Capture the cell that displays the provided text and extract its [X, Y] central coordinate. 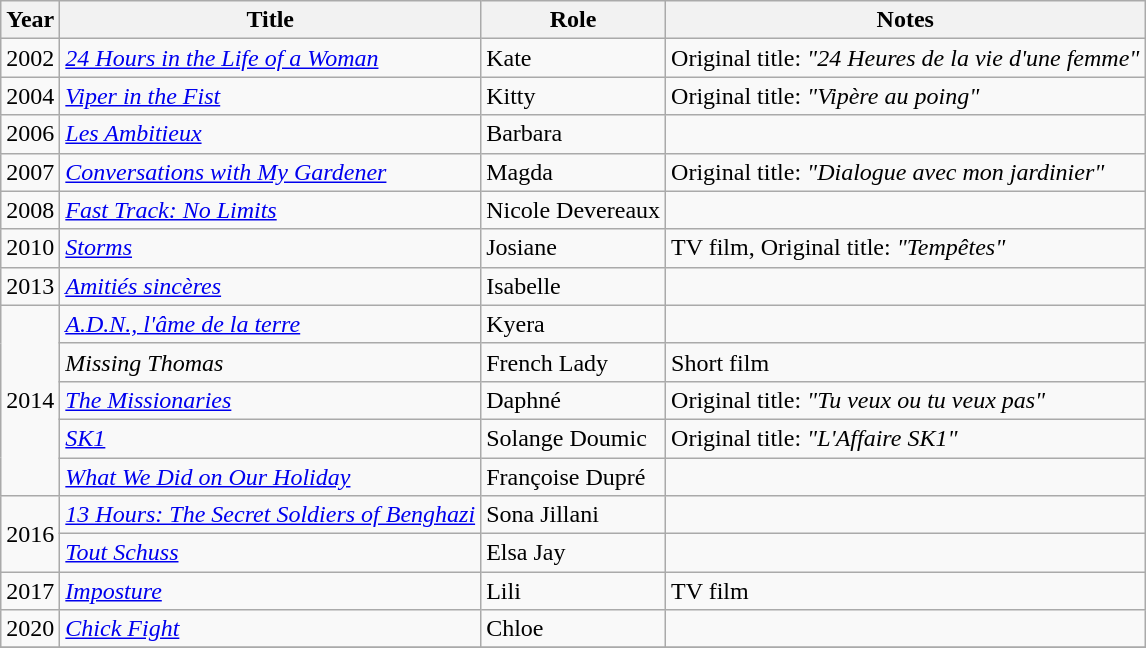
TV film [906, 591]
Magda [574, 172]
Kate [574, 58]
Fast Track: No Limits [270, 210]
The Missionaries [270, 400]
2002 [30, 58]
Kyera [574, 324]
Original title: "L'Affaire SK1" [906, 438]
Title [270, 20]
TV film, Original title: "Tempêtes" [906, 248]
13 Hours: The Secret Soldiers of Benghazi [270, 515]
Original title: "Tu veux ou tu veux pas" [906, 400]
Tout Schuss [270, 553]
Chick Fight [270, 629]
Short film [906, 362]
Lili [574, 591]
Notes [906, 20]
Viper in the Fist [270, 96]
Kitty [574, 96]
Year [30, 20]
SK1 [270, 438]
2020 [30, 629]
Original title: "Vipère au poing" [906, 96]
2017 [30, 591]
Daphné [574, 400]
Nicole Devereaux [574, 210]
2006 [30, 134]
Françoise Dupré [574, 477]
Solange Doumic [574, 438]
Original title: "Dialogue avec mon jardinier" [906, 172]
Elsa Jay [574, 553]
French Lady [574, 362]
What We Did on Our Holiday [270, 477]
2010 [30, 248]
Original title: "24 Heures de la vie d'une femme" [906, 58]
Conversations with My Gardener [270, 172]
A.D.N., l'âme de la terre [270, 324]
2008 [30, 210]
2016 [30, 534]
Missing Thomas [270, 362]
2014 [30, 400]
Barbara [574, 134]
Imposture [270, 591]
Storms [270, 248]
Chloe [574, 629]
Amitiés sincères [270, 286]
2004 [30, 96]
2007 [30, 172]
24 Hours in the Life of a Woman [270, 58]
Josiane [574, 248]
Sona Jillani [574, 515]
Role [574, 20]
Isabelle [574, 286]
2013 [30, 286]
Les Ambitieux [270, 134]
